From the cell containing the given text, extract its center point as [X, Y] coordinate. 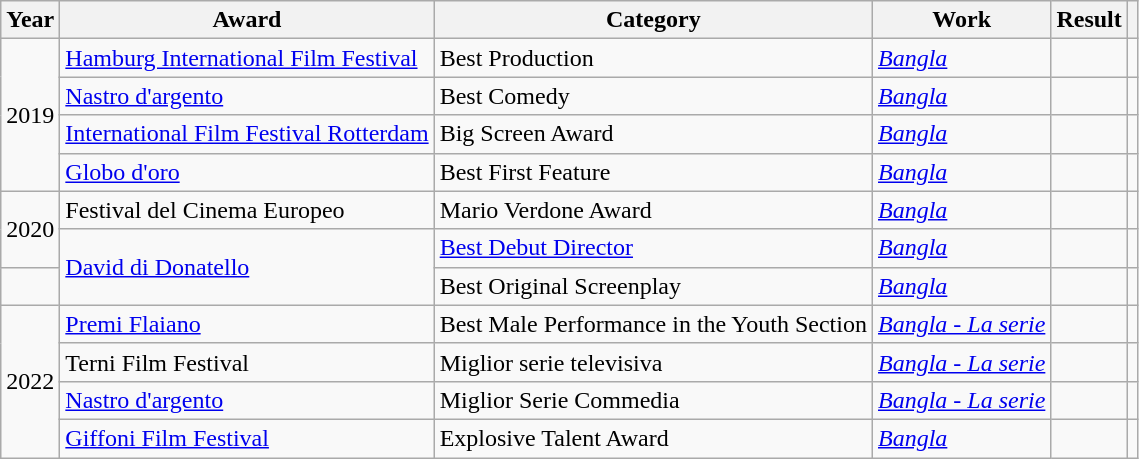
Terni Film Festival [247, 362]
Festival del Cinema Europeo [247, 210]
Hamburg International Film Festival [247, 58]
2022 [30, 381]
Globo d'oro [247, 172]
David di Donatello [247, 267]
Category [653, 20]
Award [247, 20]
Best Original Screenplay [653, 286]
International Film Festival Rotterdam [247, 134]
Best First Feature [653, 172]
Big Screen Award [653, 134]
Giffoni Film Festival [247, 438]
2019 [30, 115]
Miglior Serie Commedia [653, 400]
Best Production [653, 58]
Miglior serie televisiva [653, 362]
Best Comedy [653, 96]
Year [30, 20]
Work [961, 20]
Result [1089, 20]
Mario Verdone Award [653, 210]
2020 [30, 229]
Premi Flaiano [247, 324]
Best Debut Director [653, 248]
Explosive Talent Award [653, 438]
Best Male Performance in the Youth Section [653, 324]
